Detect which cell encompasses the target text, then output its [x, y] center coordinate. 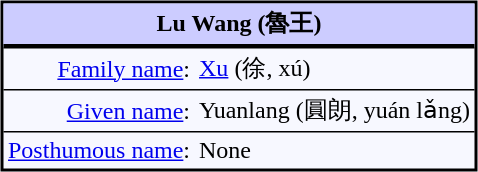
Given name: [100, 110]
None [335, 150]
Posthumous name: [100, 150]
Yuanlang (圓朗, yuán lǎng) [335, 110]
Family name: [100, 68]
Lu Wang (魯王) [240, 26]
Xu (徐, xú) [335, 68]
